Find where the given text appears and provide that cell's center as (x, y) coordinate. 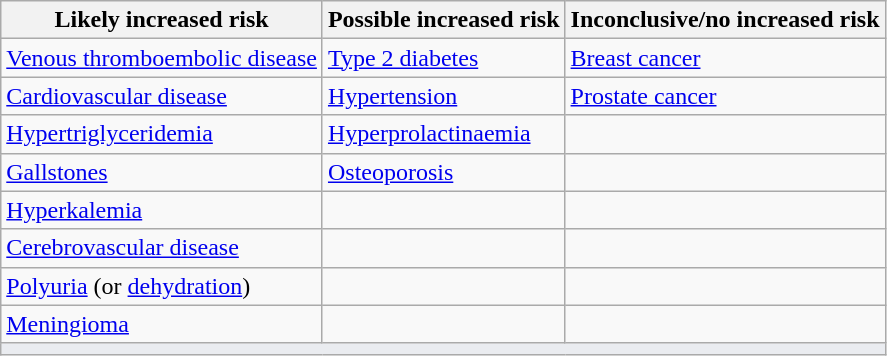
Likely increased risk (162, 20)
Possible increased risk (444, 20)
Venous thromboembolic disease (162, 58)
Type 2 diabetes (444, 58)
Meningioma (162, 324)
Cardiovascular disease (162, 96)
Osteoporosis (444, 172)
Hypertension (444, 96)
Hyperkalemia (162, 210)
Gallstones (162, 172)
Hypertriglyceridemia (162, 134)
Inconclusive/no increased risk (725, 20)
Prostate cancer (725, 96)
Breast cancer (725, 58)
Polyuria (or dehydration) (162, 286)
Hyperprolactinaemia (444, 134)
Cerebrovascular disease (162, 248)
